Scan for the cell matching the given text and deliver its (x, y) coordinate at center. 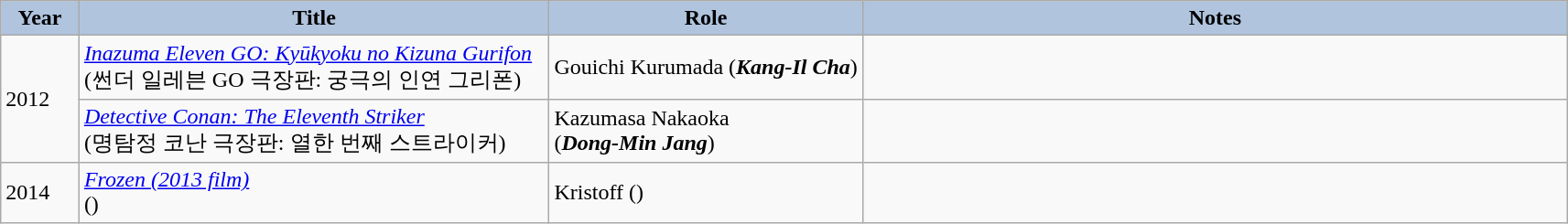
Gouichi Kurumada (Kang-Il Cha) (706, 68)
2012 (40, 99)
Detective Conan: The Eleventh Striker(명탐정 코난 극장판: 열한 번째 스트라이커) (314, 131)
Kristoff () (706, 192)
2014 (40, 192)
Notes (1215, 18)
Inazuma Eleven GO: Kyūkyoku no Kizuna Gurifon(썬더 일레븐 GO 극장판: 궁극의 인연 그리폰) (314, 68)
Year (40, 18)
Kazumasa Nakaoka(Dong-Min Jang) (706, 131)
Role (706, 18)
Frozen (2013 film)() (314, 192)
Title (314, 18)
